Extract the (X, Y) coordinate from the center of the cell holding the provided text.  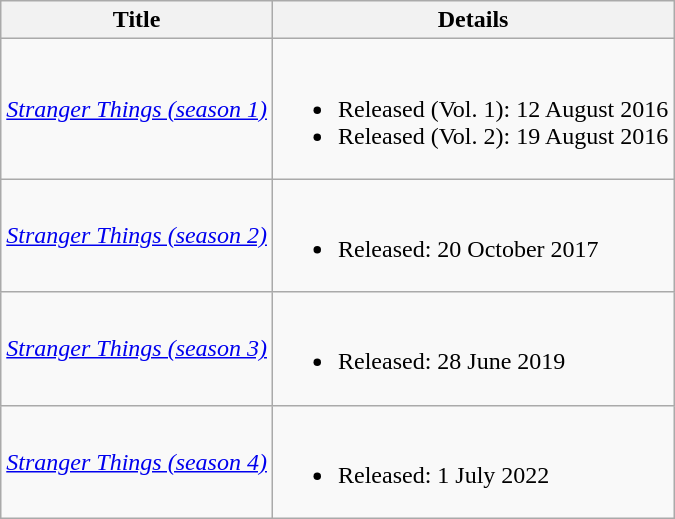
Stranger Things (season 3) (137, 348)
Released (Vol. 1): 12 August 2016Released (Vol. 2): 19 August 2016 (472, 109)
Released: 28 June 2019 (472, 348)
Title (137, 20)
Released: 1 July 2022 (472, 462)
Details (472, 20)
Stranger Things (season 2) (137, 236)
Stranger Things (season 4) (137, 462)
Released: 20 October 2017 (472, 236)
Stranger Things (season 1) (137, 109)
